Output the (x, y) coordinate of the center of the cell containing the given text.  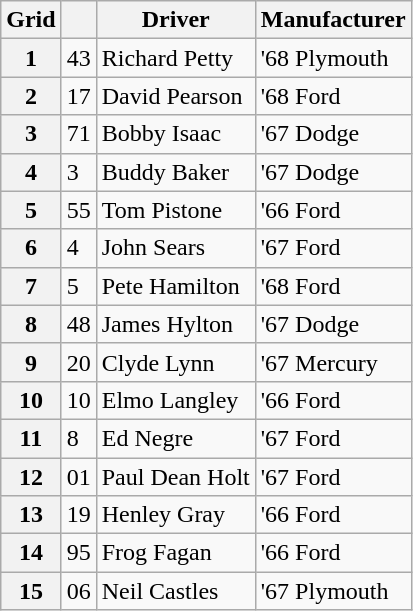
'68 Plymouth (333, 58)
95 (78, 553)
6 (31, 248)
Buddy Baker (176, 172)
John Sears (176, 248)
Neil Castles (176, 591)
'67 Mercury (333, 362)
11 (31, 438)
9 (31, 362)
43 (78, 58)
15 (31, 591)
14 (31, 553)
Frog Fagan (176, 553)
Grid (31, 20)
David Pearson (176, 96)
Ed Negre (176, 438)
7 (31, 286)
'67 Plymouth (333, 591)
06 (78, 591)
Driver (176, 20)
Pete Hamilton (176, 286)
Richard Petty (176, 58)
Elmo Langley (176, 400)
Clyde Lynn (176, 362)
71 (78, 134)
Bobby Isaac (176, 134)
48 (78, 324)
Paul Dean Holt (176, 477)
James Hylton (176, 324)
Manufacturer (333, 20)
13 (31, 515)
Tom Pistone (176, 210)
20 (78, 362)
19 (78, 515)
01 (78, 477)
12 (31, 477)
Henley Gray (176, 515)
1 (31, 58)
55 (78, 210)
2 (31, 96)
17 (78, 96)
